Capture the cell that displays the provided text and extract its [x, y] central coordinate. 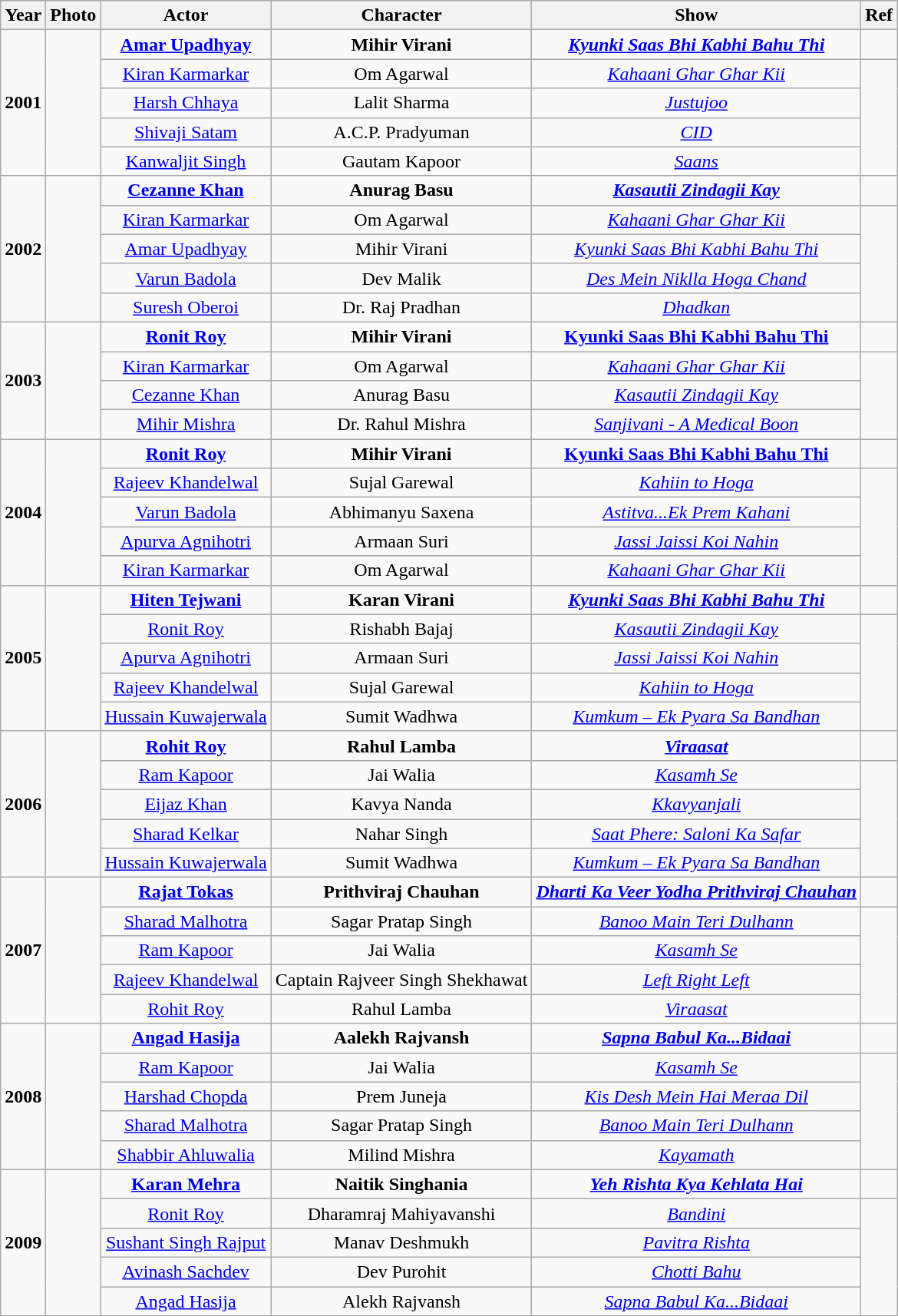
Rajat Tokas [186, 892]
A.C.P. Pradyuman [401, 132]
Dharti Ka Veer Yodha Prithviraj Chauhan [697, 892]
Sanjivani - A Medical Boon [697, 425]
2005 [23, 658]
Manav Deshmukh [401, 1242]
Shabbir Ahluwalia [186, 1155]
Naitik Singhania [401, 1184]
Alekh Rajvansh [401, 1301]
Justujoo [697, 103]
2004 [23, 512]
Kkavyanjali [697, 804]
Pavitra Rishta [697, 1242]
2002 [23, 249]
Saans [697, 161]
Kis Desh Mein Hai Meraa Dil [697, 1096]
Chotti Bahu [697, 1271]
Shivaji Satam [186, 132]
Eijaz Khan [186, 804]
CID [697, 132]
Karan Virani [401, 600]
Prithviraj Chauhan [401, 892]
Character [401, 15]
Des Mein Niklla Hoga Chand [697, 278]
Dev Malik [401, 278]
Kayamath [697, 1155]
Bandini [697, 1213]
Actor [186, 15]
Dr. Rahul Mishra [401, 425]
Left Right Left [697, 980]
Kanwaljit Singh [186, 161]
2008 [23, 1096]
Photo [74, 15]
Dev Purohit [401, 1271]
Astitva...Ek Prem Kahani [697, 512]
Mihir Mishra [186, 425]
Saat Phere: Saloni Ka Safar [697, 833]
2006 [23, 804]
Karan Mehra [186, 1184]
2001 [23, 103]
Abhimanyu Saxena [401, 512]
Ref [880, 15]
Show [697, 15]
Captain Rajveer Singh Shekhawat [401, 980]
Dharamraj Mahiyavanshi [401, 1213]
Sharad Kelkar [186, 833]
Kavya Nanda [401, 804]
Lalit Sharma [401, 103]
Prem Juneja [401, 1096]
Harshad Chopda [186, 1096]
2009 [23, 1242]
Year [23, 15]
Dhadkan [697, 307]
2003 [23, 380]
Suresh Oberoi [186, 307]
Aalekh Rajvansh [401, 1038]
2007 [23, 951]
Nahar Singh [401, 833]
Avinash Sachdev [186, 1271]
Sushant Singh Rajput [186, 1242]
Rishabh Bajaj [401, 629]
Yeh Rishta Kya Kehlata Hai [697, 1184]
Gautam Kapoor [401, 161]
Dr. Raj Pradhan [401, 307]
Hiten Tejwani [186, 600]
Harsh Chhaya [186, 103]
Milind Mishra [401, 1155]
